Locate the cell with the specified text and output its (X, Y) center coordinate. 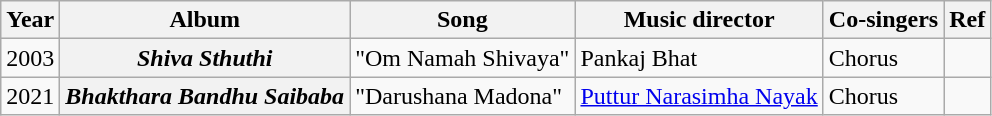
Puttur Narasimha Nayak (699, 96)
Song (462, 20)
Co-singers (883, 20)
Music director (699, 20)
"Om Namah Shivaya" (462, 58)
Pankaj Bhat (699, 58)
Bhakthara Bandhu Saibaba (205, 96)
2021 (30, 96)
Shiva Sthuthi (205, 58)
"Darushana Madona" (462, 96)
Year (30, 20)
Ref (968, 20)
2003 (30, 58)
Album (205, 20)
